Capture the cell that displays the provided text and extract its [X, Y] central coordinate. 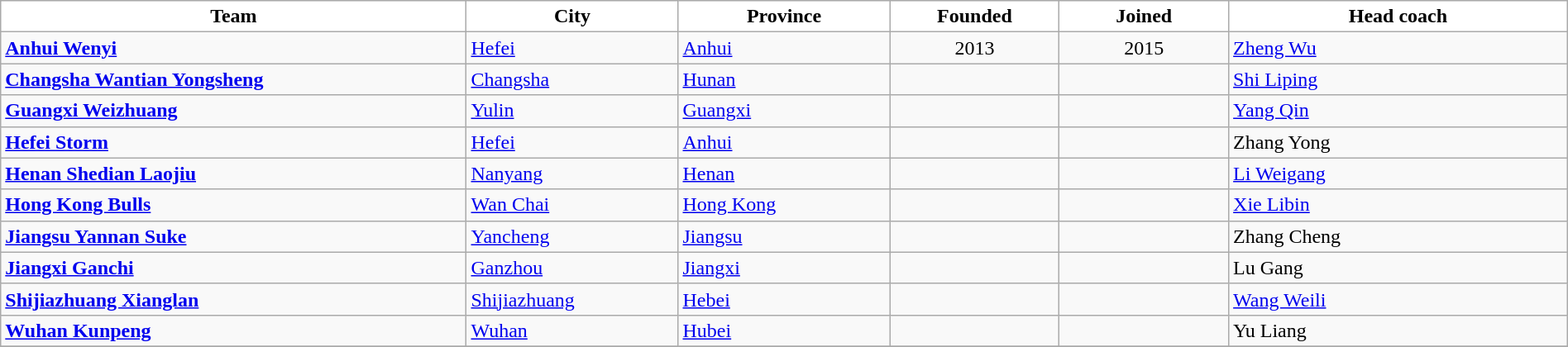
Yancheng [572, 236]
Hunan [784, 79]
Wuhan Kunpeng [233, 330]
2015 [1145, 48]
Shijiazhuang Xianglan [233, 299]
Lu Gang [1398, 268]
Jiangxi [784, 268]
Wang Weili [1398, 299]
Changsha [572, 79]
Jiangsu [784, 236]
Founded [974, 17]
Zhang Yong [1398, 142]
Jiangxi Ganchi [233, 268]
Wuhan [572, 330]
Changsha Wantian Yongsheng [233, 79]
Li Weigang [1398, 173]
Team [233, 17]
Yu Liang [1398, 330]
Xie Libin [1398, 205]
2013 [974, 48]
Nanyang [572, 173]
Guangxi Weizhuang [233, 111]
Head coach [1398, 17]
Yulin [572, 111]
City [572, 17]
Joined [1145, 17]
Henan [784, 173]
Hefei Storm [233, 142]
Shi Liping [1398, 79]
Zheng Wu [1398, 48]
Shijiazhuang [572, 299]
Jiangsu Yannan Suke [233, 236]
Henan Shedian Laojiu [233, 173]
Hong Kong Bulls [233, 205]
Hong Kong [784, 205]
Guangxi [784, 111]
Hubei [784, 330]
Hebei [784, 299]
Province [784, 17]
Yang Qin [1398, 111]
Anhui Wenyi [233, 48]
Wan Chai [572, 205]
Zhang Cheng [1398, 236]
Ganzhou [572, 268]
